Find where the given text appears and provide that cell's center as [x, y] coordinate. 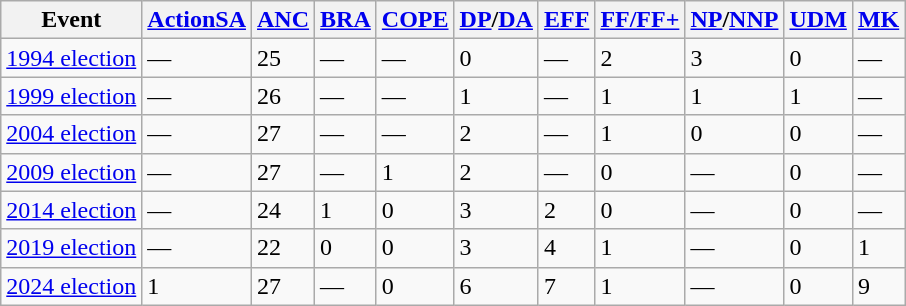
2014 election [72, 210]
2004 election [72, 134]
25 [284, 58]
FF/FF+ [640, 20]
MK [878, 20]
2024 election [72, 286]
22 [284, 248]
26 [284, 96]
DP/DA [496, 20]
ANC [284, 20]
6 [496, 286]
2019 election [72, 248]
UDM [818, 20]
1994 election [72, 58]
NP/NNP [734, 20]
COPE [415, 20]
9 [878, 286]
2009 election [72, 172]
7 [566, 286]
EFF [566, 20]
BRA [346, 20]
1999 election [72, 96]
4 [566, 248]
24 [284, 210]
Event [72, 20]
ActionSA [197, 20]
